Locate the cell with the specified text and output its (X, Y) center coordinate. 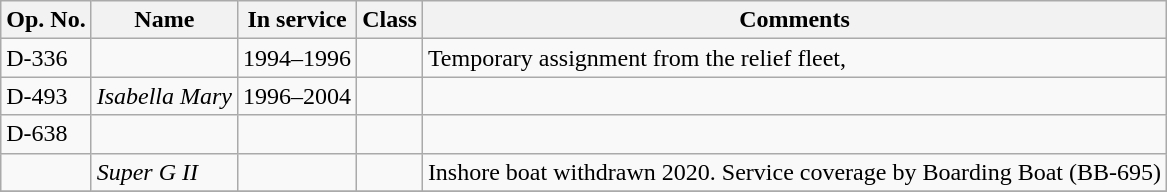
1996–2004 (298, 96)
1994–1996 (298, 58)
D-336 (46, 58)
D-493 (46, 96)
Inshore boat withdrawn 2020. Service coverage by Boarding Boat (BB-695) (794, 172)
Name (164, 20)
Temporary assignment from the relief fleet, (794, 58)
D-638 (46, 134)
Op. No. (46, 20)
Super G II (164, 172)
Isabella Mary (164, 96)
Class (390, 20)
In service (298, 20)
Comments (794, 20)
